Return [x, y] of the center of cell containing provided text 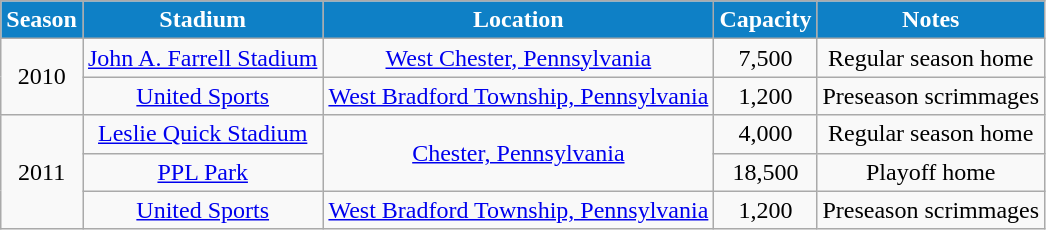
PPL Park [202, 172]
7,500 [766, 58]
Location [518, 20]
Playoff home [931, 172]
18,500 [766, 172]
2010 [42, 77]
John A. Farrell Stadium [202, 58]
West Chester, Pennsylvania [518, 58]
Stadium [202, 20]
Leslie Quick Stadium [202, 134]
Capacity [766, 20]
2011 [42, 172]
4,000 [766, 134]
Notes [931, 20]
Season [42, 20]
Chester, Pennsylvania [518, 153]
